Pinpoint the cell where the given text exists, returning its (X, Y) midpoint coordinate. 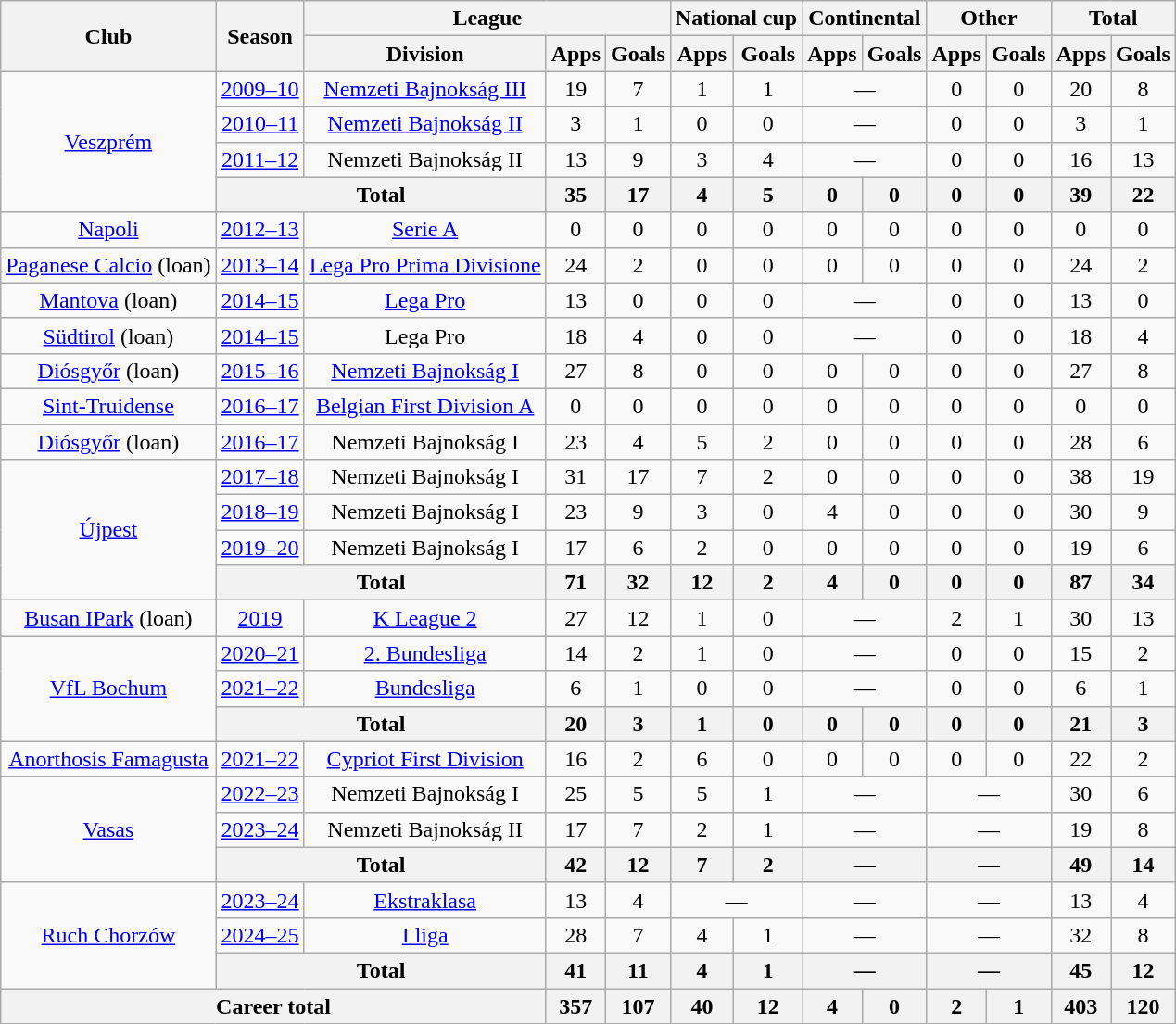
Bundesliga (424, 689)
Busan IPark (loan) (108, 618)
Südtirol (loan) (108, 335)
Serie A (424, 230)
2019–20 (259, 548)
Cypriot First Division (424, 759)
Continental (865, 19)
71 (575, 583)
2018–19 (259, 512)
120 (1144, 1005)
35 (575, 195)
Veszprém (108, 142)
2011–12 (259, 159)
107 (639, 1005)
2012–13 (259, 230)
42 (575, 865)
Sint-Truidense (108, 406)
Mantova (loan) (108, 300)
Other (989, 19)
Anorthosis Famagusta (108, 759)
45 (1081, 970)
Career total (273, 1005)
Division (424, 54)
49 (1081, 865)
41 (575, 970)
25 (575, 794)
Ruch Chorzów (108, 935)
39 (1081, 195)
Club (108, 36)
2017–18 (259, 477)
VfL Bochum (108, 689)
League (487, 19)
31 (575, 477)
National cup (736, 19)
Vasas (108, 829)
2010–11 (259, 124)
2015–16 (259, 371)
Paganese Calcio (loan) (108, 265)
2022–23 (259, 794)
34 (1144, 583)
Napoli (108, 230)
Season (259, 36)
Lega Pro Prima Divisione (424, 265)
2013–14 (259, 265)
38 (1081, 477)
Belgian First Division A (424, 406)
11 (639, 970)
Nemzeti Bajnokság III (424, 89)
403 (1081, 1005)
2. Bundesliga (424, 653)
40 (702, 1005)
2019 (259, 618)
Ekstraklasa (424, 900)
I liga (424, 935)
357 (575, 1005)
Újpest (108, 530)
2020–21 (259, 653)
15 (1081, 653)
21 (1081, 724)
2024–25 (259, 935)
2009–10 (259, 89)
K League 2 (424, 618)
87 (1081, 583)
